Extract the (x, y) coordinate from the center of the cell holding the provided text.  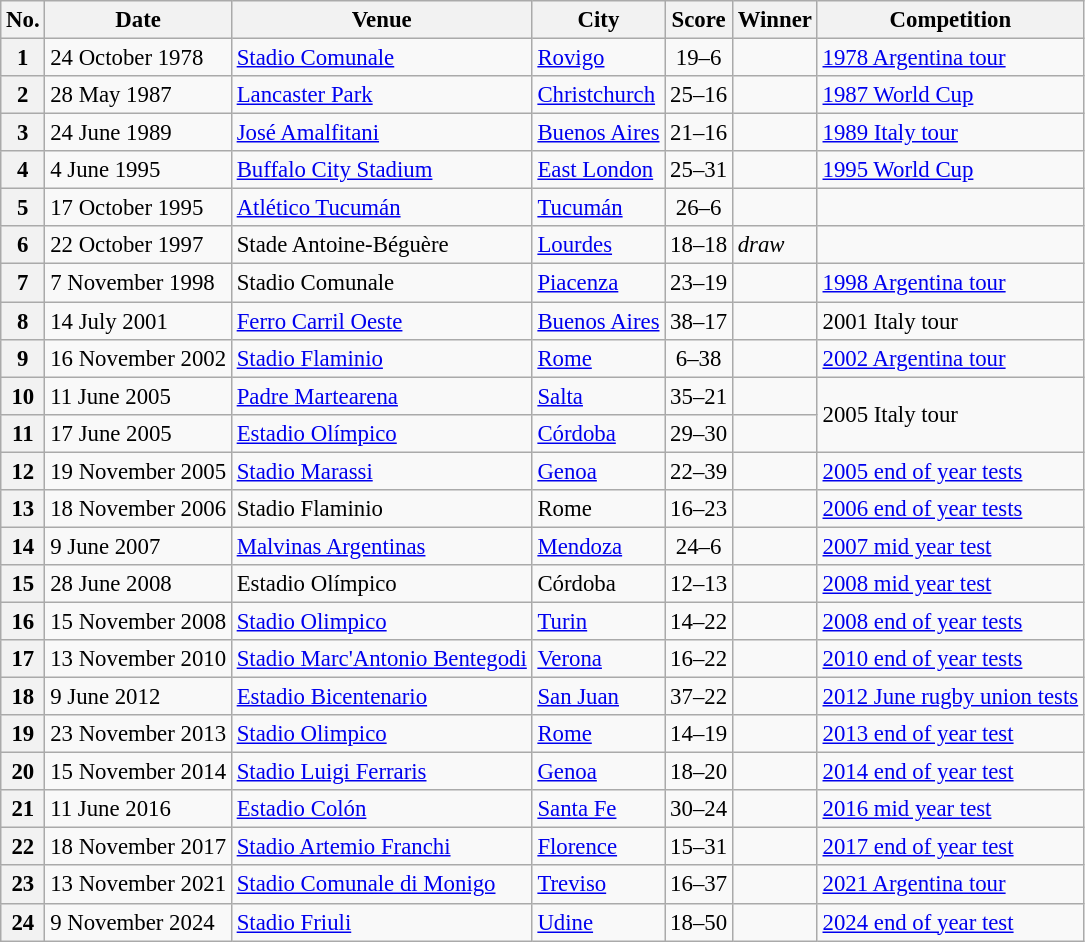
20 (23, 772)
1989 Italy tour (950, 133)
16–22 (699, 659)
29–30 (699, 433)
Treviso (598, 885)
28 May 1987 (138, 95)
Stadio Friuli (382, 922)
Padre Martearena (382, 396)
2 (23, 95)
18–20 (699, 772)
7 November 1998 (138, 283)
Estadio Bicentenario (382, 697)
Ferro Carril Oeste (382, 321)
Turin (598, 621)
15 November 2014 (138, 772)
9 June 2012 (138, 697)
1 (23, 58)
Stadio Marassi (382, 471)
18 (23, 697)
21–16 (699, 133)
38–17 (699, 321)
Salta (598, 396)
18 November 2006 (138, 509)
draw (774, 245)
Christchurch (598, 95)
17 (23, 659)
30–24 (699, 809)
1978 Argentina tour (950, 58)
26–6 (699, 208)
2014 end of year test (950, 772)
2017 end of year test (950, 847)
7 (23, 283)
14–19 (699, 734)
16–23 (699, 509)
9 June 2007 (138, 546)
23 November 2013 (138, 734)
Date (138, 20)
Winner (774, 20)
Udine (598, 922)
6–38 (699, 358)
Score (699, 20)
22–39 (699, 471)
Mendoza (598, 546)
35–21 (699, 396)
2008 mid year test (950, 584)
8 (23, 321)
24 October 1978 (138, 58)
16–37 (699, 885)
18–18 (699, 245)
Lancaster Park (382, 95)
19 (23, 734)
Tucumán (598, 208)
Competition (950, 20)
10 (23, 396)
No. (23, 20)
Atlético Tucumán (382, 208)
21 (23, 809)
2012 June rugby union tests (950, 697)
13 November 2021 (138, 885)
11 (23, 433)
12 (23, 471)
4 June 1995 (138, 170)
6 (23, 245)
37–22 (699, 697)
9 November 2024 (138, 922)
24 June 1989 (138, 133)
28 June 2008 (138, 584)
East London (598, 170)
Stadio Luigi Ferraris (382, 772)
18–50 (699, 922)
José Amalfitani (382, 133)
2002 Argentina tour (950, 358)
2008 end of year tests (950, 621)
11 June 2005 (138, 396)
15–31 (699, 847)
2005 end of year tests (950, 471)
16 (23, 621)
2010 end of year tests (950, 659)
Estadio Colón (382, 809)
24 (23, 922)
17 June 2005 (138, 433)
13 November 2010 (138, 659)
2016 mid year test (950, 809)
14 July 2001 (138, 321)
Venue (382, 20)
Verona (598, 659)
2021 Argentina tour (950, 885)
Stadio Marc'Antonio Bentegodi (382, 659)
9 (23, 358)
4 (23, 170)
16 November 2002 (138, 358)
2001 Italy tour (950, 321)
17 October 1995 (138, 208)
18 November 2017 (138, 847)
23–19 (699, 283)
22 (23, 847)
City (598, 20)
2013 end of year test (950, 734)
Buffalo City Stadium (382, 170)
Florence (598, 847)
25–31 (699, 170)
22 October 1997 (138, 245)
Santa Fe (598, 809)
15 November 2008 (138, 621)
25–16 (699, 95)
12–13 (699, 584)
19 November 2005 (138, 471)
5 (23, 208)
San Juan (598, 697)
19–6 (699, 58)
2005 Italy tour (950, 414)
Malvinas Argentinas (382, 546)
3 (23, 133)
Lourdes (598, 245)
11 June 2016 (138, 809)
Stade Antoine-Béguère (382, 245)
Rovigo (598, 58)
1998 Argentina tour (950, 283)
13 (23, 509)
2006 end of year tests (950, 509)
2007 mid year test (950, 546)
15 (23, 584)
Piacenza (598, 283)
14–22 (699, 621)
Stadio Comunale di Monigo (382, 885)
1995 World Cup (950, 170)
23 (23, 885)
2024 end of year test (950, 922)
1987 World Cup (950, 95)
14 (23, 546)
24–6 (699, 546)
Stadio Artemio Franchi (382, 847)
